Extract the (X, Y) coordinate from the center of the cell holding the provided text.  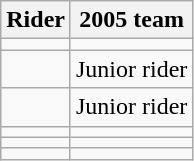
2005 team (131, 20)
Rider (36, 20)
